For the text-containing cell, return its midpoint in [X, Y] coordinate format. 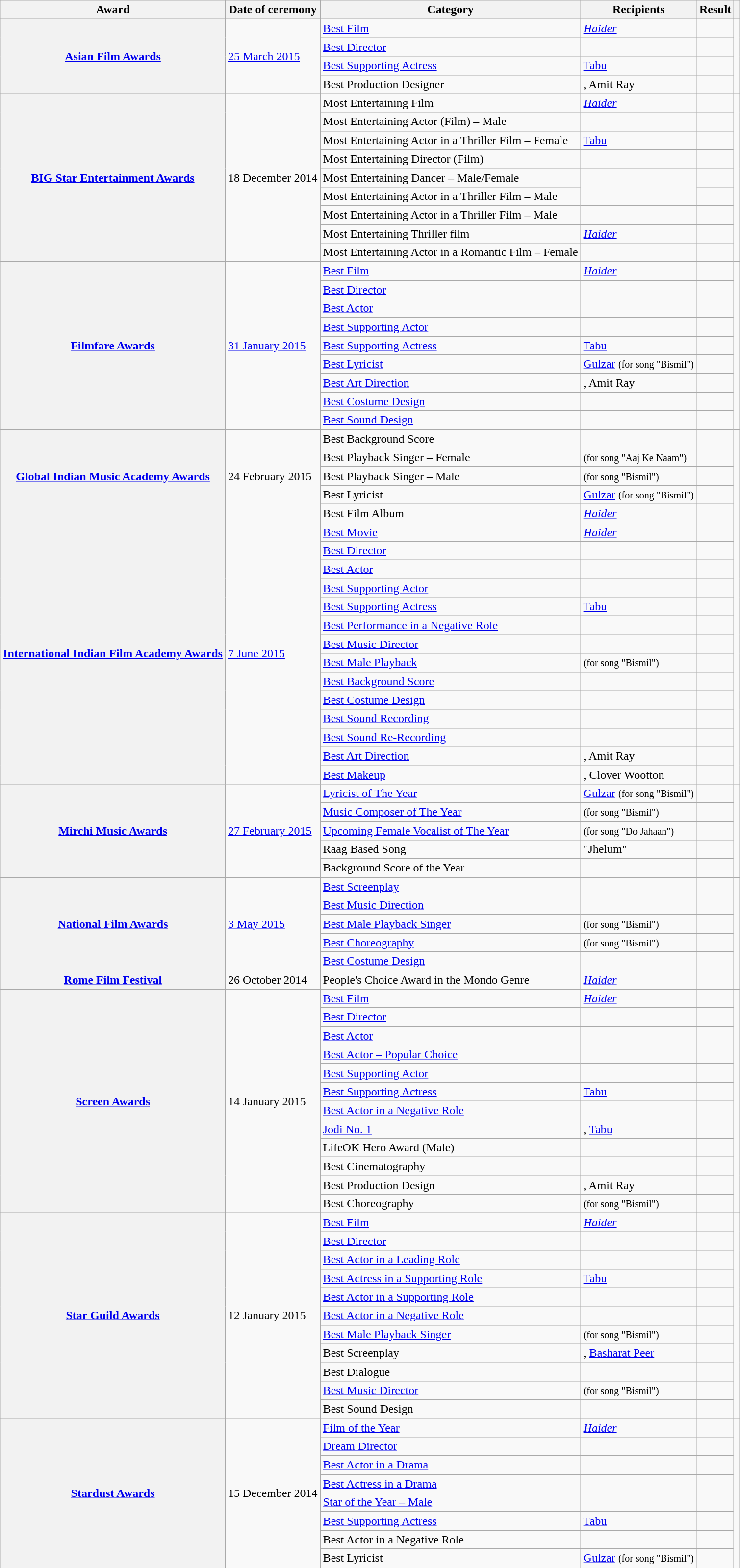
Most Entertaining Dancer – Male/Female [450, 177]
Category [450, 10]
Best Music Direction [450, 905]
(for song "Aaj Ke Naam") [638, 457]
Music Composer of The Year [450, 812]
7 June 2015 [273, 653]
Jodi No. 1 [450, 1129]
Result [715, 10]
Lyricist of The Year [450, 793]
Most Entertaining Actor in a Thriller Film – Female [450, 140]
Rome Film Festival [113, 980]
27 February 2015 [273, 830]
Best Makeup [450, 774]
Most Entertaining Actor (Film) – Male [450, 122]
Film of the Year [450, 1428]
Best Actor – Popular Choice [450, 1054]
Stardust Awards [113, 1493]
, Basharat Peer [638, 1353]
Best Cinematography [450, 1167]
Upcoming Female Vocalist of The Year [450, 831]
3 May 2015 [273, 924]
Most Entertaining Film [450, 103]
Best Production Design [450, 1185]
Best Movie [450, 532]
Mirchi Music Awards [113, 830]
Best Actor in a Supporting Role [450, 1297]
Best Actor in a Leading Role [450, 1260]
Best Playback Singer – Female [450, 457]
, Clover Wootton [638, 774]
Award [113, 10]
Best Actress in a Supporting Role [450, 1278]
18 December 2014 [273, 177]
Most Entertaining Director (Film) [450, 159]
Star Guild Awards [113, 1316]
Global Indian Music Academy Awards [113, 476]
14 January 2015 [273, 1101]
Filmfare Awards [113, 346]
Best Male Playback [450, 663]
15 December 2014 [273, 1493]
Recipients [638, 10]
Most Entertaining Thriller film [450, 234]
Screen Awards [113, 1101]
12 January 2015 [273, 1316]
Best Sound Re-Recording [450, 737]
Raag Based Song [450, 849]
Most Entertaining Actor in a Romantic Film – Female [450, 252]
24 February 2015 [273, 476]
People's Choice Award in the Mondo Genre [450, 980]
Date of ceremony [273, 10]
25 March 2015 [273, 56]
(for song "Do Jahaan") [638, 831]
International Indian Film Academy Awards [113, 653]
Best Actor in a Drama [450, 1465]
Best Dialogue [450, 1371]
Best Playback Singer – Male [450, 476]
"Jhelum" [638, 849]
Best Film Album [450, 513]
31 January 2015 [273, 346]
LifeOK Hero Award (Male) [450, 1148]
Best Performance in a Negative Role [450, 625]
Background Score of the Year [450, 868]
, Tabu [638, 1129]
Asian Film Awards [113, 56]
Best Sound Recording [450, 719]
Star of the Year – Male [450, 1502]
National Film Awards [113, 924]
Dream Director [450, 1446]
Best Actress in a Drama [450, 1484]
BIG Star Entertainment Awards [113, 177]
Best Production Designer [450, 84]
26 October 2014 [273, 980]
